Capture the cell that displays the provided text and extract its [x, y] central coordinate. 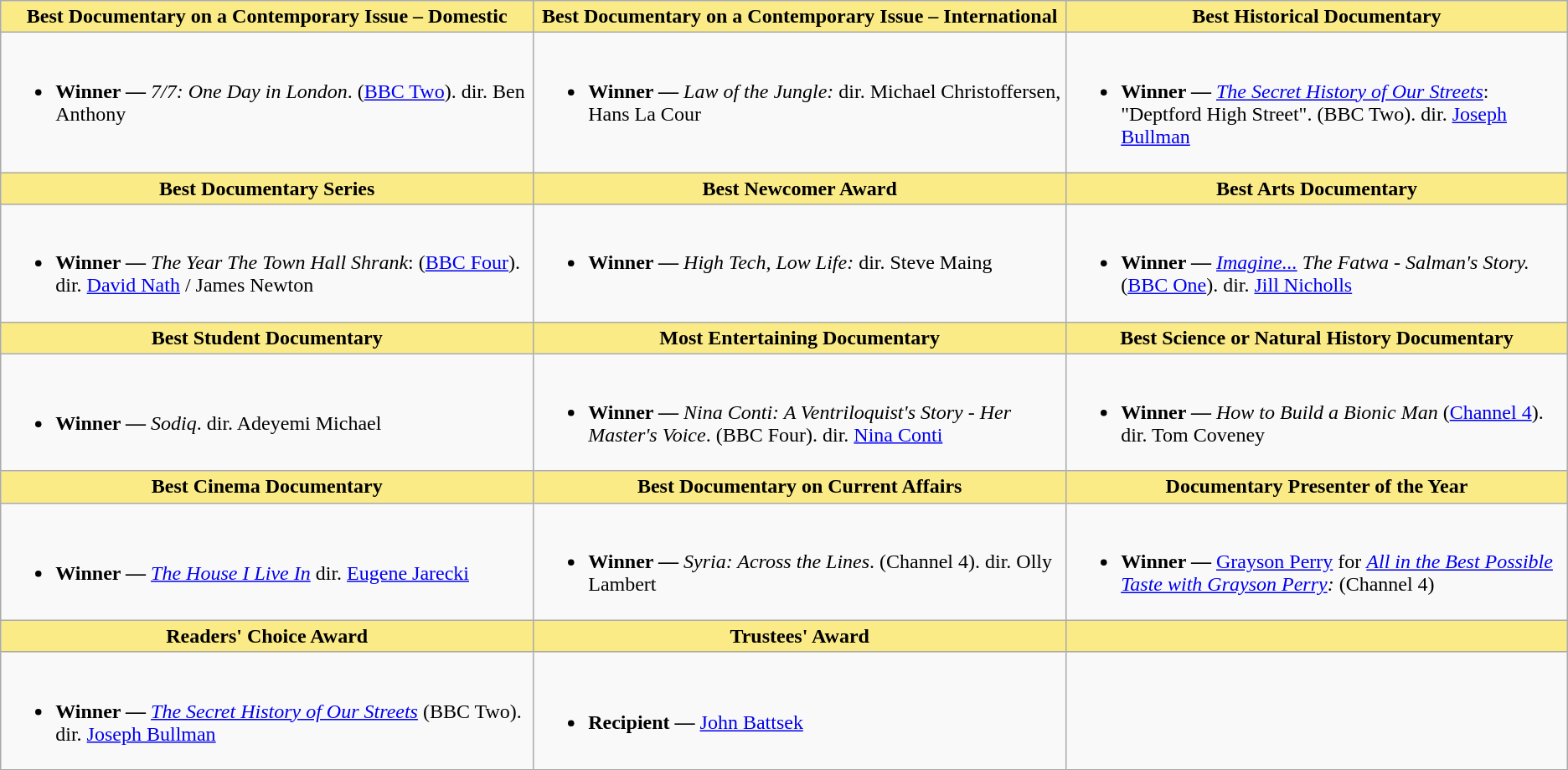
Winner — The House I Live In dir. Eugene Jarecki [267, 561]
Winner — High Tech, Low Life: dir. Steve Maing [800, 263]
Winner — The Secret History of Our Streets: "Deptford High Street". (BBC Two). dir. Joseph Bullman [1317, 102]
Winner — Syria: Across the Lines. (Channel 4). dir. Olly Lambert [800, 561]
Winner — How to Build a Bionic Man (Channel 4). dir. Tom Coveney [1317, 412]
Best Documentary on a Contemporary Issue – International [800, 17]
Best Newcomer Award [800, 189]
Best Documentary Series [267, 189]
Best Science or Natural History Documentary [1317, 338]
Winner — Nina Conti: A Ventriloquist's Story - Her Master's Voice. (BBC Four). dir. Nina Conti [800, 412]
Winner — Sodiq. dir. Adeyemi Michael [267, 412]
Winner — The Secret History of Our Streets (BBC Two). dir. Joseph Bullman [267, 711]
Best Documentary on Current Affairs [800, 487]
Documentary Presenter of the Year [1317, 487]
Best Arts Documentary [1317, 189]
Best Historical Documentary [1317, 17]
Winner — The Year The Town Hall Shrank: (BBC Four). dir. David Nath / James Newton [267, 263]
Most Entertaining Documentary [800, 338]
Winner — Law of the Jungle: dir. Michael Christoffersen, Hans La Cour [800, 102]
Trustees' Award [800, 636]
Winner — Imagine... The Fatwa - Salman's Story. (BBC One). dir. Jill Nicholls [1317, 263]
Recipient — John Battsek [800, 711]
Best Documentary on a Contemporary Issue – Domestic [267, 17]
Winner — Grayson Perry for All in the Best Possible Taste with Grayson Perry: (Channel 4) [1317, 561]
Best Student Documentary [267, 338]
Winner — 7/7: One Day in London. (BBC Two). dir. Ben Anthony [267, 102]
Readers' Choice Award [267, 636]
Best Cinema Documentary [267, 487]
